Output the [x, y] coordinate of the center of the cell containing the given text.  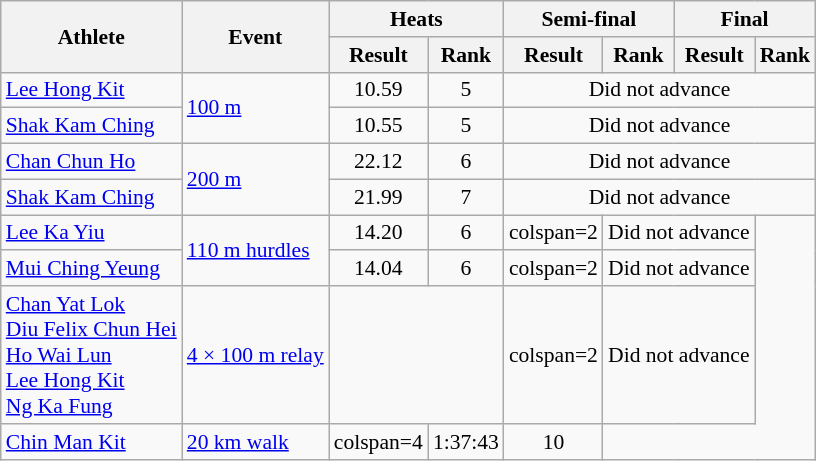
10.55 [378, 126]
10.59 [378, 90]
Semi-final [589, 19]
14.20 [378, 233]
Lee Ka Yiu [92, 233]
colspan=4 [378, 442]
4 × 100 m relay [256, 355]
Heats [416, 19]
Chin Man Kit [92, 442]
1:37:43 [466, 442]
Final [744, 19]
Event [256, 36]
Chan Yat LokDiu Felix Chun HeiHo Wai LunLee Hong KitNg Ka Fung [92, 355]
20 km walk [256, 442]
110 m hurdles [256, 250]
10 [554, 442]
14.04 [378, 269]
100 m [256, 108]
7 [466, 197]
200 m [256, 180]
Mui Ching Yeung [92, 269]
Athlete [92, 36]
Lee Hong Kit [92, 90]
Chan Chun Ho [92, 162]
21.99 [378, 197]
22.12 [378, 162]
